From the cell containing the given text, extract its center point as (X, Y) coordinate. 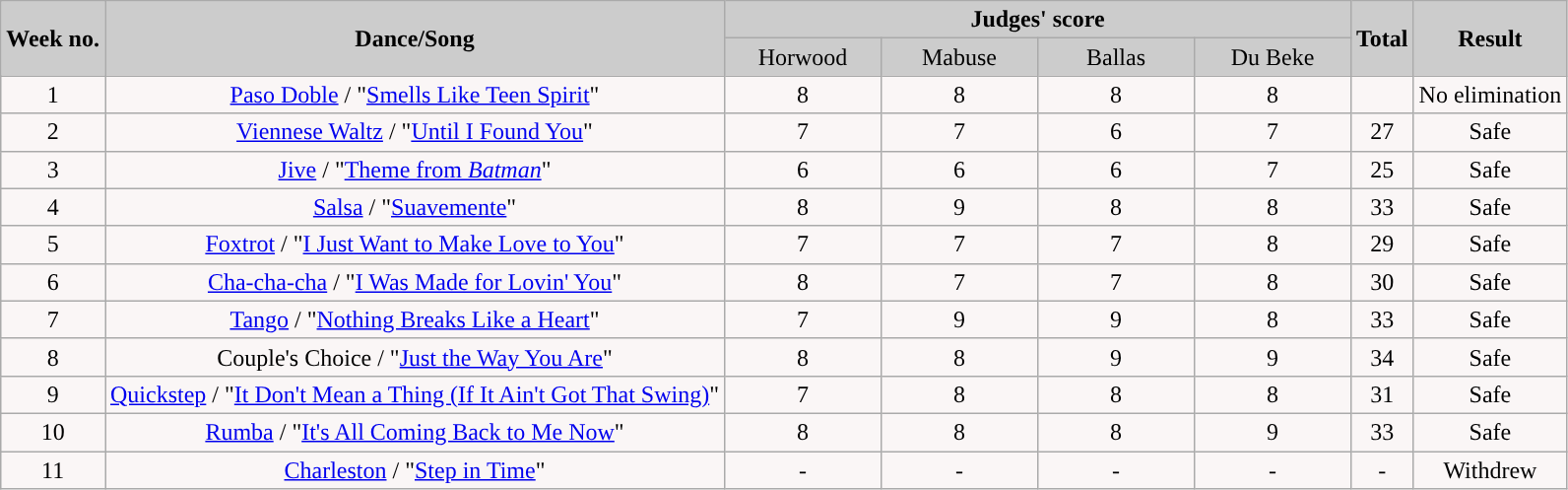
Week no. (53, 38)
Dance/Song (414, 38)
No elimination (1490, 95)
Total (1383, 38)
34 (1383, 357)
Quickstep / "It Don't Mean a Thing (If It Ain't Got That Swing)" (414, 394)
3 (53, 170)
Salsa / "Suavemente" (414, 207)
Viennese Waltz / "Until I Found You" (414, 132)
11 (53, 470)
Charleston / "Step in Time" (414, 470)
Horwood (804, 57)
Jive / "Theme from Batman" (414, 170)
Rumba / "It's All Coming Back to Me Now" (414, 432)
Paso Doble / "Smells Like Teen Spirit" (414, 95)
30 (1383, 282)
Judges' score (1038, 20)
Couple's Choice / "Just the Way You Are" (414, 357)
1 (53, 95)
Du Beke (1273, 57)
Cha-cha-cha / "I Was Made for Lovin' You" (414, 282)
Withdrew (1490, 470)
5 (53, 245)
4 (53, 207)
Result (1490, 38)
Foxtrot / "I Just Want to Make Love to You" (414, 245)
Tango / "Nothing Breaks Like a Heart" (414, 319)
27 (1383, 132)
10 (53, 432)
31 (1383, 394)
25 (1383, 170)
2 (53, 132)
29 (1383, 245)
Ballas (1117, 57)
Mabuse (959, 57)
